For the text-containing cell, return its midpoint in [X, Y] coordinate format. 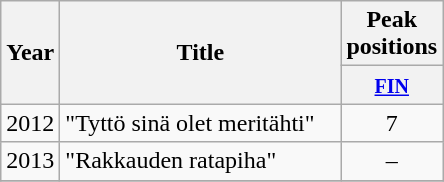
2013 [30, 161]
FIN [392, 85]
Peak positions [392, 34]
Title [200, 52]
– [392, 161]
7 [392, 123]
2012 [30, 123]
Year [30, 52]
"Rakkauden ratapiha" [200, 161]
"Tyttö sinä olet meritähti" [200, 123]
